Locate the cell with the specified text and output its [x, y] center coordinate. 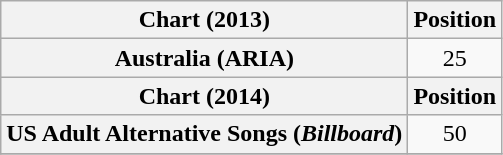
Australia (ARIA) [204, 58]
Chart (2014) [204, 96]
Chart (2013) [204, 20]
50 [455, 134]
25 [455, 58]
US Adult Alternative Songs (Billboard) [204, 134]
